Detect which cell encompasses the target text, then output its [x, y] center coordinate. 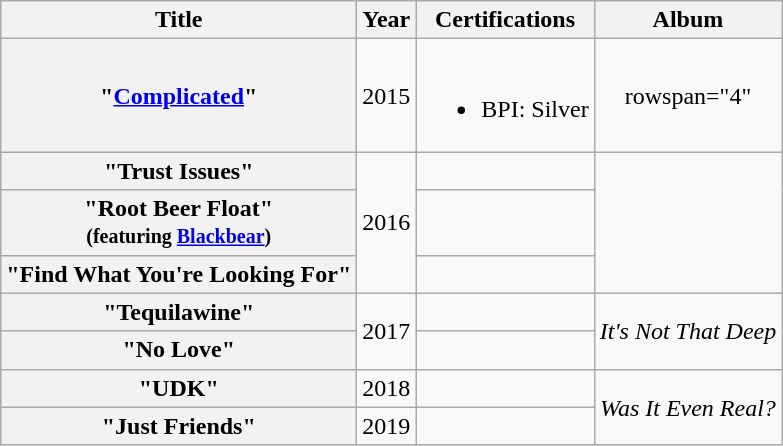
It's Not That Deep [688, 331]
"UDK" [179, 388]
"No Love" [179, 350]
"Complicated" [179, 96]
Title [179, 20]
Certifications [505, 20]
BPI: Silver [505, 96]
"Tequilawine" [179, 312]
rowspan="4" [688, 96]
2018 [386, 388]
2016 [386, 222]
"Root Beer Float"(featuring Blackbear) [179, 222]
"Trust Issues" [179, 171]
2017 [386, 331]
"Find What You're Looking For" [179, 274]
Year [386, 20]
"Just Friends" [179, 426]
Album [688, 20]
2015 [386, 96]
Was It Even Real? [688, 407]
2019 [386, 426]
